Determine the [x, y] coordinate at the center of the cell enclosing the given text.  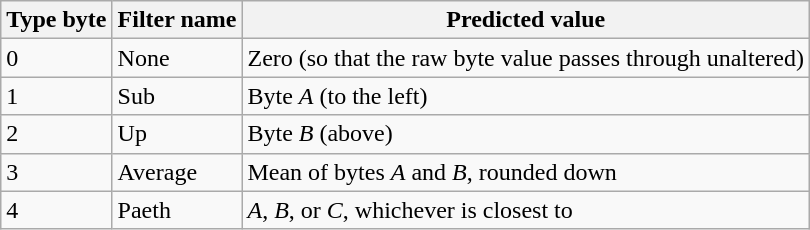
Up [177, 134]
Sub [177, 96]
Byte A (to the left) [526, 96]
Average [177, 172]
Byte B (above) [526, 134]
4 [56, 210]
1 [56, 96]
Zero (so that the raw byte value passes through unaltered) [526, 58]
0 [56, 58]
Filter name [177, 20]
Paeth [177, 210]
3 [56, 172]
Type byte [56, 20]
None [177, 58]
A, B, or C, whichever is closest to [526, 210]
2 [56, 134]
Mean of bytes A and B, rounded down [526, 172]
Predicted value [526, 20]
